Find where the given text appears and provide that cell's center as (X, Y) coordinate. 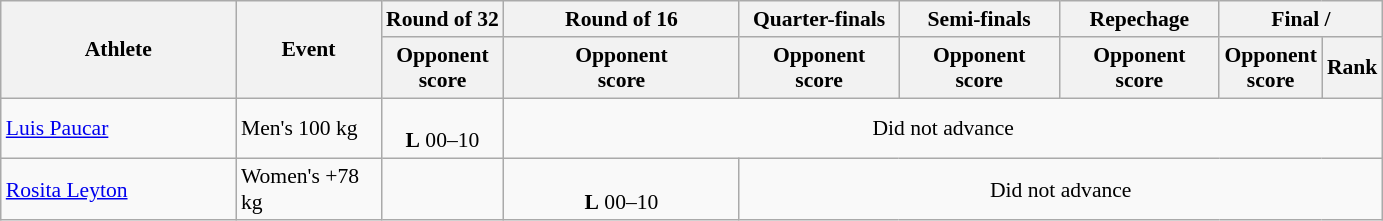
Event (308, 50)
Repechage (1139, 19)
Men's 100 kg (308, 128)
Round of 32 (442, 19)
Luis Paucar (118, 128)
Round of 16 (622, 19)
Women's +78 kg (308, 190)
Final / (1300, 19)
Rank (1352, 68)
Semi-finals (979, 19)
Athlete (118, 50)
Rosita Leyton (118, 190)
Quarter-finals (819, 19)
